For the text-containing cell, return its midpoint in [x, y] coordinate format. 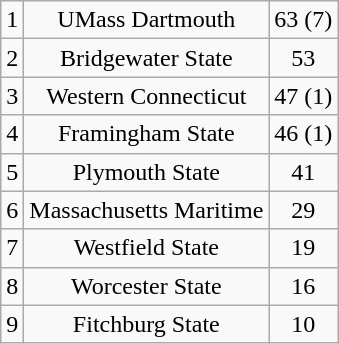
Westfield State [146, 248]
UMass Dartmouth [146, 20]
2 [12, 58]
5 [12, 172]
6 [12, 210]
Bridgewater State [146, 58]
3 [12, 96]
9 [12, 324]
19 [304, 248]
1 [12, 20]
8 [12, 286]
10 [304, 324]
Fitchburg State [146, 324]
Plymouth State [146, 172]
16 [304, 286]
29 [304, 210]
41 [304, 172]
Massachusetts Maritime [146, 210]
Western Connecticut [146, 96]
4 [12, 134]
Worcester State [146, 286]
47 (1) [304, 96]
46 (1) [304, 134]
63 (7) [304, 20]
53 [304, 58]
Framingham State [146, 134]
7 [12, 248]
